Identify which cell holds the provided text, then report its (X, Y) central coordinate. 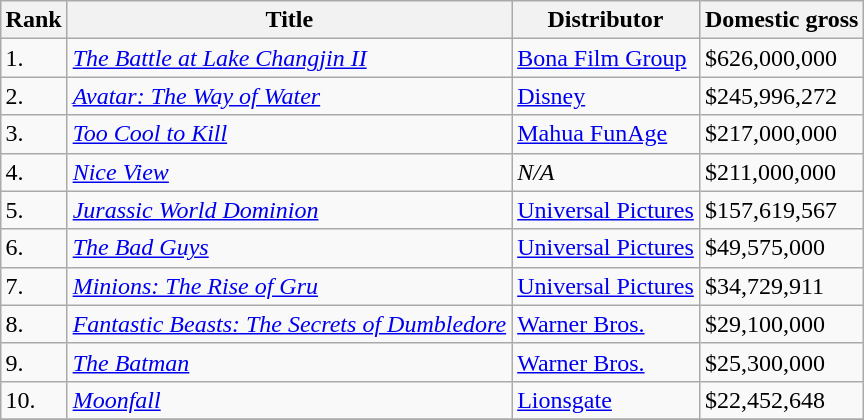
The Batman (290, 362)
Moonfall (290, 400)
$245,996,272 (782, 96)
8. (34, 324)
$211,000,000 (782, 172)
Avatar: The Way of Water (290, 96)
Jurassic World Dominion (290, 210)
7. (34, 286)
$22,452,648 (782, 400)
Too Cool to Kill (290, 134)
10. (34, 400)
Mahua FunAge (606, 134)
Distributor (606, 20)
Domestic gross (782, 20)
1. (34, 58)
$25,300,000 (782, 362)
$29,100,000 (782, 324)
$217,000,000 (782, 134)
Bona Film Group (606, 58)
N/A (606, 172)
6. (34, 248)
Minions: The Rise of Gru (290, 286)
2. (34, 96)
The Battle at Lake Changjin II (290, 58)
$157,619,567 (782, 210)
$49,575,000 (782, 248)
$34,729,911 (782, 286)
Lionsgate (606, 400)
The Bad Guys (290, 248)
Rank (34, 20)
3. (34, 134)
9. (34, 362)
Title (290, 20)
Nice View (290, 172)
Fantastic Beasts: The Secrets of Dumbledore (290, 324)
Disney (606, 96)
$626,000,000 (782, 58)
5. (34, 210)
4. (34, 172)
